Output the (X, Y) coordinate of the center of the cell containing the given text.  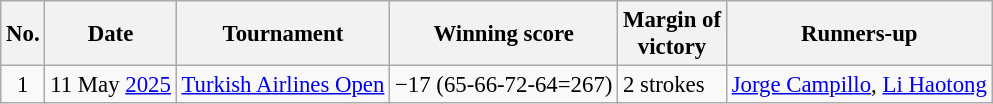
11 May 2025 (110, 85)
Margin ofvictory (672, 34)
Jorge Campillo, Li Haotong (859, 85)
1 (23, 85)
No. (23, 34)
2 strokes (672, 85)
Runners-up (859, 34)
Date (110, 34)
Winning score (504, 34)
−17 (65-66-72-64=267) (504, 85)
Turkish Airlines Open (283, 85)
Tournament (283, 34)
